For the text-containing cell, return its midpoint in (x, y) coordinate format. 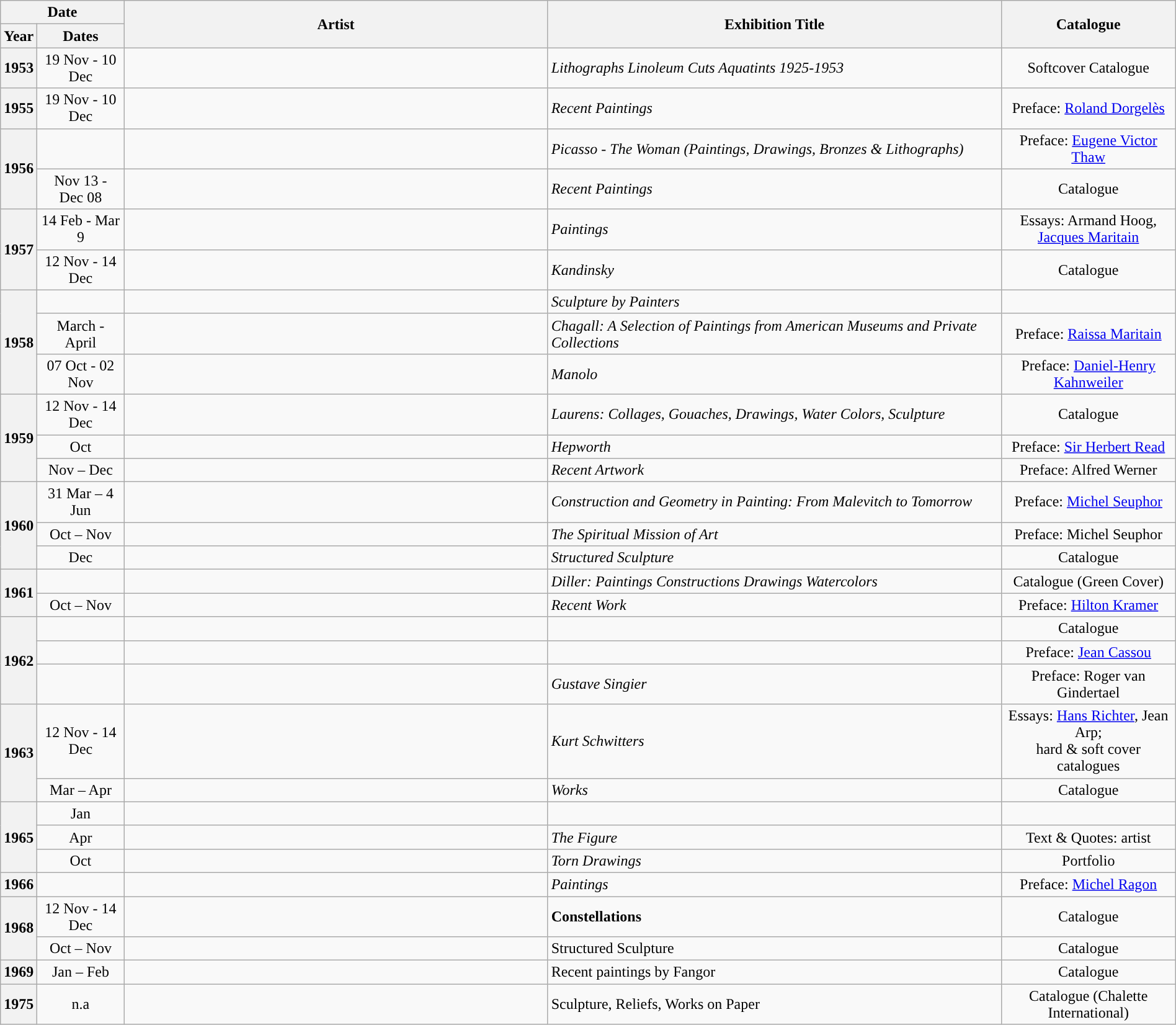
Dates (81, 36)
Preface: Alfred Werner (1088, 470)
Picasso - The Woman (Paintings, Drawings, Bronzes & Lithographs) (774, 149)
Preface: Sir Herbert Read (1088, 446)
Construction and Geometry in Painting: From Malevitch to Tomorrow (774, 503)
Recent Artwork (774, 470)
1961 (19, 593)
1959 (19, 438)
Preface: Michel Ragon (1088, 884)
Recent paintings by Fangor (774, 972)
1960 (19, 526)
07 Oct - 02 Nov (81, 374)
The Spiritual Mission of Art (774, 534)
Nov 13 - Dec 08 (81, 189)
Torn Drawings (774, 861)
Preface: Raissa Maritain (1088, 334)
Catalogue (Green Cover) (1088, 581)
1963 (19, 753)
The Figure (774, 837)
Preface: Hilton Kramer (1088, 605)
Portfolio (1088, 861)
1968 (19, 928)
Jan – Feb (81, 972)
Preface: Eugene Victor Thaw (1088, 149)
Constellations (774, 916)
Laurens: Collages, Gouaches, Drawings, Water Colors, Sculpture (774, 414)
Sculpture by Painters (774, 302)
Kandinsky (774, 269)
Jan (81, 813)
Lithographs Linoleum Cuts Aquatints 1925-1953 (774, 68)
Softcover Catalogue (1088, 68)
n.a (81, 1004)
1956 (19, 169)
1953 (19, 68)
Manolo (774, 374)
Diller: Paintings Constructions Drawings Watercolors (774, 581)
Recent Work (774, 605)
1975 (19, 1004)
Works (774, 790)
Exhibition Title (774, 24)
Catalogue (Chalette International) (1088, 1004)
1965 (19, 837)
1957 (19, 249)
1958 (19, 342)
Essays: Hans Richter, Jean Arp; hard & soft cover catalogues (1088, 741)
Preface: Roger van Gindertael (1088, 684)
Gustave Singier (774, 684)
Preface: Jean Cassou (1088, 652)
Mar – Apr (81, 790)
Hepworth (774, 446)
Sculpture, Reliefs, Works on Paper (774, 1004)
Preface: Roland Dorgelès (1088, 108)
Apr (81, 837)
Text & Quotes: artist (1088, 837)
March - April (81, 334)
1966 (19, 884)
31 Mar – 4 Jun (81, 503)
Year (19, 36)
1962 (19, 660)
Dec (81, 558)
Essays: Armand Hoog, Jacques Maritain (1088, 230)
14 Feb - Mar 9 (81, 230)
Chagall: A Selection of Paintings from American Museums and Private Collections (774, 334)
Date (62, 12)
Nov – Dec (81, 470)
1955 (19, 108)
Kurt Schwitters (774, 741)
Preface: Daniel-Henry Kahnweiler (1088, 374)
1969 (19, 972)
Artist (336, 24)
